Identify which cell holds the provided text, then report its [X, Y] central coordinate. 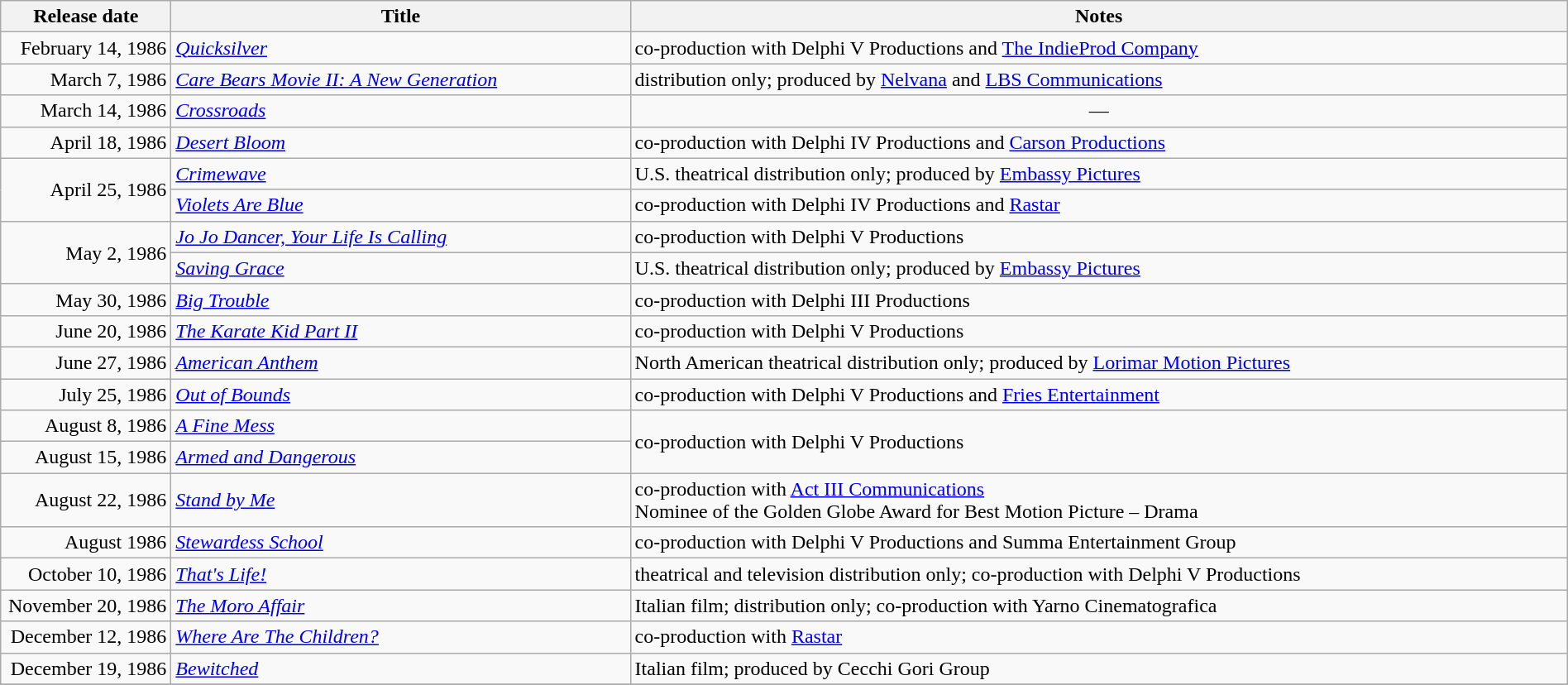
March 7, 1986 [86, 79]
Release date [86, 17]
Desert Bloom [400, 142]
December 12, 1986 [86, 637]
August 15, 1986 [86, 457]
Care Bears Movie II: A New Generation [400, 79]
— [1098, 111]
Italian film; distribution only; co-production with Yarno Cinematografica [1098, 606]
Stewardess School [400, 543]
co-production with Rastar [1098, 637]
Out of Bounds [400, 395]
March 14, 1986 [86, 111]
Violets Are Blue [400, 205]
co-production with Act III CommunicationsNominee of the Golden Globe Award for Best Motion Picture – Drama [1098, 500]
February 14, 1986 [86, 48]
April 18, 1986 [86, 142]
July 25, 1986 [86, 395]
November 20, 1986 [86, 606]
Crimewave [400, 174]
May 30, 1986 [86, 299]
August 8, 1986 [86, 426]
Notes [1098, 17]
December 19, 1986 [86, 668]
Stand by Me [400, 500]
The Moro Affair [400, 606]
Title [400, 17]
co-production with Delphi V Productions and Summa Entertainment Group [1098, 543]
distribution only; produced by Nelvana and LBS Communications [1098, 79]
co-production with Delphi V Productions and Fries Entertainment [1098, 395]
Jo Jo Dancer, Your Life Is Calling [400, 237]
theatrical and television distribution only; co-production with Delphi V Productions [1098, 574]
The Karate Kid Part II [400, 331]
Italian film; produced by Cecchi Gori Group [1098, 668]
Armed and Dangerous [400, 457]
Big Trouble [400, 299]
Crossroads [400, 111]
Saving Grace [400, 268]
co-production with Delphi IV Productions and Rastar [1098, 205]
Where Are The Children? [400, 637]
That's Life! [400, 574]
North American theatrical distribution only; produced by Lorimar Motion Pictures [1098, 362]
co-production with Delphi V Productions and The IndieProd Company [1098, 48]
A Fine Mess [400, 426]
June 27, 1986 [86, 362]
June 20, 1986 [86, 331]
August 22, 1986 [86, 500]
co-production with Delphi III Productions [1098, 299]
co-production with Delphi IV Productions and Carson Productions [1098, 142]
American Anthem [400, 362]
Bewitched [400, 668]
May 2, 1986 [86, 252]
October 10, 1986 [86, 574]
Quicksilver [400, 48]
April 25, 1986 [86, 189]
August 1986 [86, 543]
